Extract the (X, Y) coordinate from the center of the cell holding the provided text.  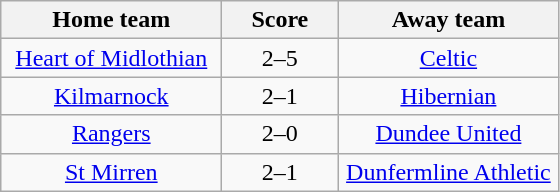
St Mirren (112, 172)
2–0 (280, 134)
Away team (448, 20)
Home team (112, 20)
Kilmarnock (112, 96)
Score (280, 20)
Dundee United (448, 134)
Dunfermline Athletic (448, 172)
Rangers (112, 134)
Celtic (448, 58)
2–5 (280, 58)
Hibernian (448, 96)
Heart of Midlothian (112, 58)
